Scan for the cell matching the given text and deliver its (x, y) coordinate at center. 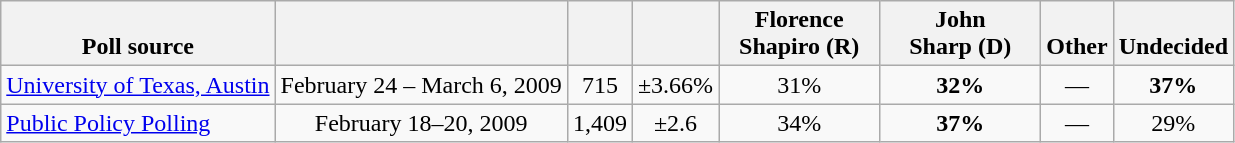
Public Policy Polling (138, 123)
34% (800, 123)
29% (1173, 123)
±3.66% (675, 85)
University of Texas, Austin (138, 85)
February 18–20, 2009 (421, 123)
715 (600, 85)
JohnSharp (D) (960, 34)
FlorenceShapiro (R) (800, 34)
31% (800, 85)
32% (960, 85)
±2.6 (675, 123)
Poll source (138, 34)
Undecided (1173, 34)
February 24 – March 6, 2009 (421, 85)
1,409 (600, 123)
Other (1077, 34)
